Search for the cell housing the specified text and yield its [X, Y] center coordinate. 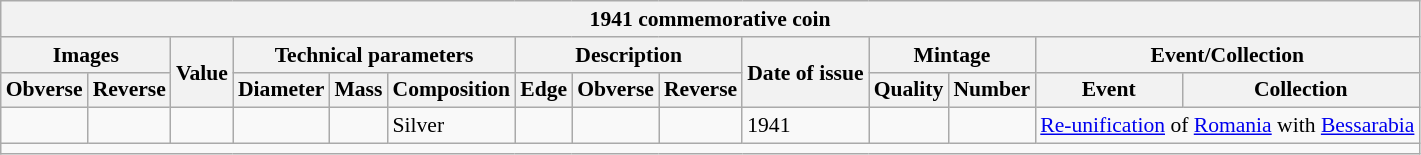
Diameter [281, 90]
Quality [909, 90]
Edge [544, 90]
Mintage [952, 55]
Mass [358, 90]
Collection [1300, 90]
Number [992, 90]
Value [202, 72]
1941 commemorative coin [710, 19]
1941 [805, 126]
Technical parameters [374, 55]
Silver [451, 126]
Event [1108, 90]
Description [628, 55]
Re-unification of Romania with Bessarabia [1227, 126]
Composition [451, 90]
Event/Collection [1227, 55]
Images [86, 55]
Date of issue [805, 72]
